Determine the (X, Y) coordinate at the center of the cell enclosing the given text.  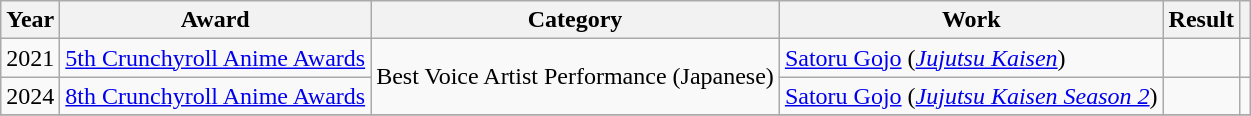
Category (576, 20)
Best Voice Artist Performance (Japanese) (576, 77)
Satoru Gojo (Jujutsu Kaisen) (971, 58)
2024 (30, 96)
8th Crunchyroll Anime Awards (216, 96)
Work (971, 20)
Year (30, 20)
Result (1201, 20)
Award (216, 20)
2021 (30, 58)
5th Crunchyroll Anime Awards (216, 58)
Satoru Gojo (Jujutsu Kaisen Season 2) (971, 96)
